Determine the [x, y] coordinate at the center of the cell enclosing the given text.  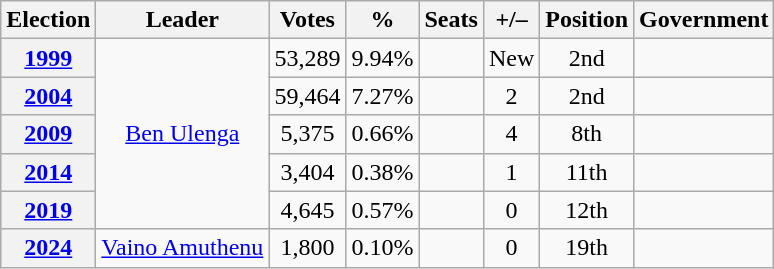
2019 [48, 210]
4 [511, 134]
Ben Ulenga [182, 134]
2 [511, 96]
0.10% [382, 248]
2009 [48, 134]
1,800 [308, 248]
New [511, 58]
1999 [48, 58]
19th [587, 248]
12th [587, 210]
Government [704, 20]
Election [48, 20]
0.57% [382, 210]
Leader [182, 20]
+/– [511, 20]
4,645 [308, 210]
2004 [48, 96]
8th [587, 134]
2024 [48, 248]
0.38% [382, 172]
59,464 [308, 96]
7.27% [382, 96]
Vaino Amuthenu [182, 248]
3,404 [308, 172]
0.66% [382, 134]
Position [587, 20]
5,375 [308, 134]
Votes [308, 20]
9.94% [382, 58]
11th [587, 172]
1 [511, 172]
2014 [48, 172]
53,289 [308, 58]
% [382, 20]
Seats [451, 20]
